Determine the (X, Y) coordinate at the center of the cell enclosing the given text.  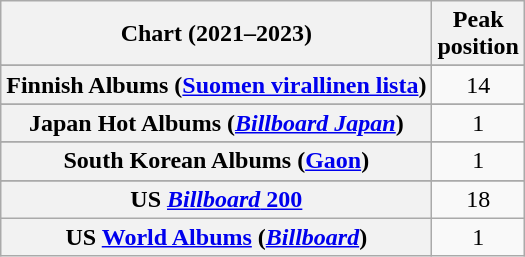
Japan Hot Albums (Billboard Japan) (216, 123)
Chart (2021–2023) (216, 34)
Finnish Albums (Suomen virallinen lista) (216, 85)
US Billboard 200 (216, 199)
18 (478, 199)
South Korean Albums (Gaon) (216, 161)
Peakposition (478, 34)
US World Albums (Billboard) (216, 237)
14 (478, 85)
